Provide the [X, Y] coordinate of the cell's center where the given text is located.  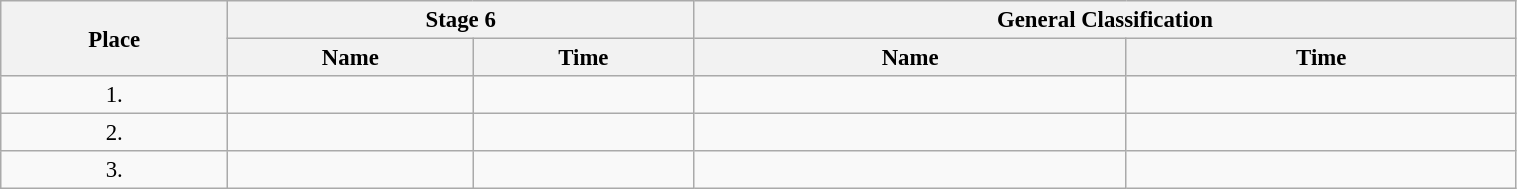
3. [114, 170]
2. [114, 133]
Place [114, 38]
Stage 6 [461, 20]
General Classification [1105, 20]
1. [114, 95]
